Pinpoint the cell where the given text exists, returning its (x, y) midpoint coordinate. 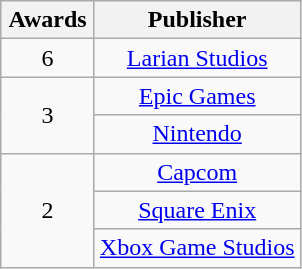
3 (48, 115)
2 (48, 210)
Awards (48, 20)
Square Enix (197, 210)
Xbox Game Studios (197, 248)
Nintendo (197, 134)
6 (48, 58)
Publisher (197, 20)
Capcom (197, 172)
Larian Studios (197, 58)
Epic Games (197, 96)
